Scan for the cell matching the given text and deliver its [X, Y] coordinate at center. 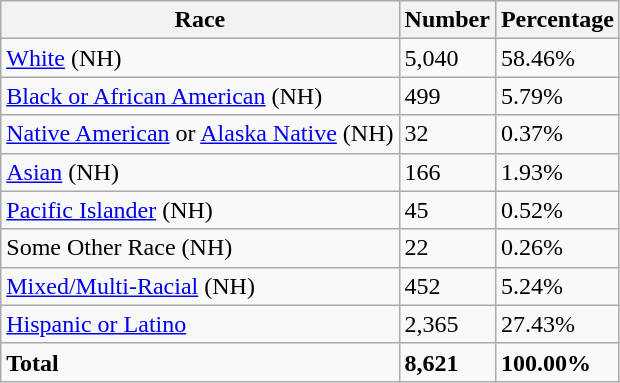
27.43% [557, 324]
5.24% [557, 286]
166 [447, 172]
Mixed/Multi-Racial (NH) [200, 286]
Native American or Alaska Native (NH) [200, 134]
Total [200, 362]
100.00% [557, 362]
5,040 [447, 58]
0.52% [557, 210]
8,621 [447, 362]
452 [447, 286]
Race [200, 20]
Hispanic or Latino [200, 324]
1.93% [557, 172]
Some Other Race (NH) [200, 248]
White (NH) [200, 58]
499 [447, 96]
Asian (NH) [200, 172]
Percentage [557, 20]
45 [447, 210]
22 [447, 248]
2,365 [447, 324]
58.46% [557, 58]
Black or African American (NH) [200, 96]
0.37% [557, 134]
5.79% [557, 96]
Number [447, 20]
Pacific Islander (NH) [200, 210]
32 [447, 134]
0.26% [557, 248]
